Find where the given text appears and provide that cell's center as [x, y] coordinate. 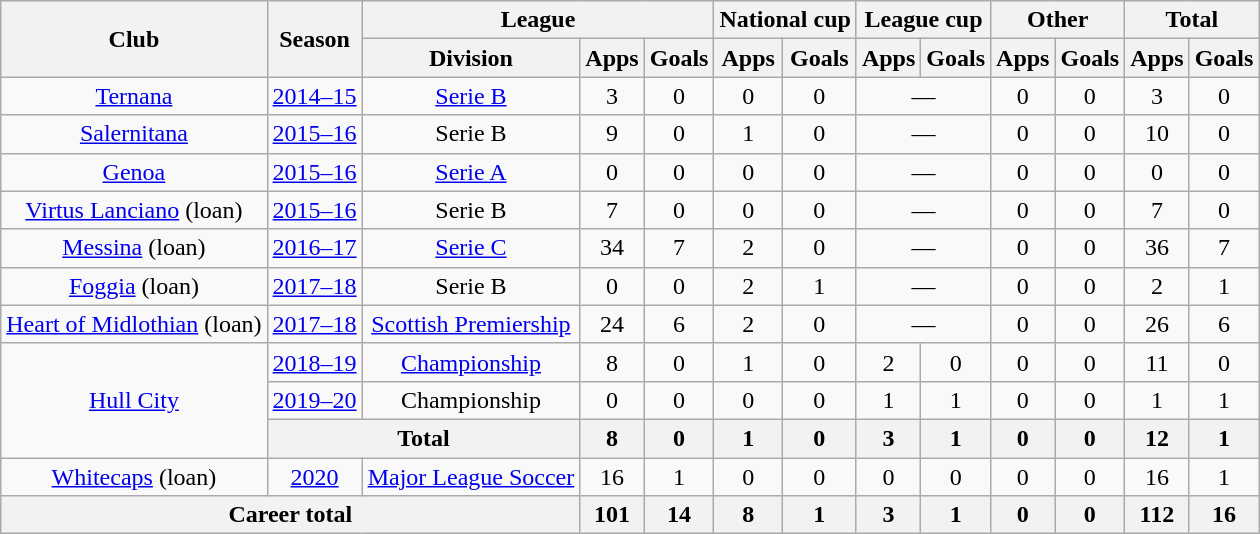
Foggia (loan) [134, 286]
Salernitana [134, 134]
Whitecaps (loan) [134, 477]
2018–19 [314, 362]
36 [1157, 248]
National cup [785, 20]
Career total [290, 515]
34 [612, 248]
2016–17 [314, 248]
112 [1157, 515]
Club [134, 39]
Hull City [134, 400]
Other [1058, 20]
Serie C [471, 248]
2020 [314, 477]
League cup [923, 20]
10 [1157, 134]
101 [612, 515]
12 [1157, 438]
Heart of Midlothian (loan) [134, 324]
Ternana [134, 96]
Genoa [134, 172]
Scottish Premiership [471, 324]
9 [612, 134]
2019–20 [314, 400]
Season [314, 39]
League [538, 20]
Messina (loan) [134, 248]
Serie A [471, 172]
11 [1157, 362]
Division [471, 58]
26 [1157, 324]
Major League Soccer [471, 477]
14 [679, 515]
2014–15 [314, 96]
24 [612, 324]
Virtus Lanciano (loan) [134, 210]
